From the cell containing the given text, extract its center point as [x, y] coordinate. 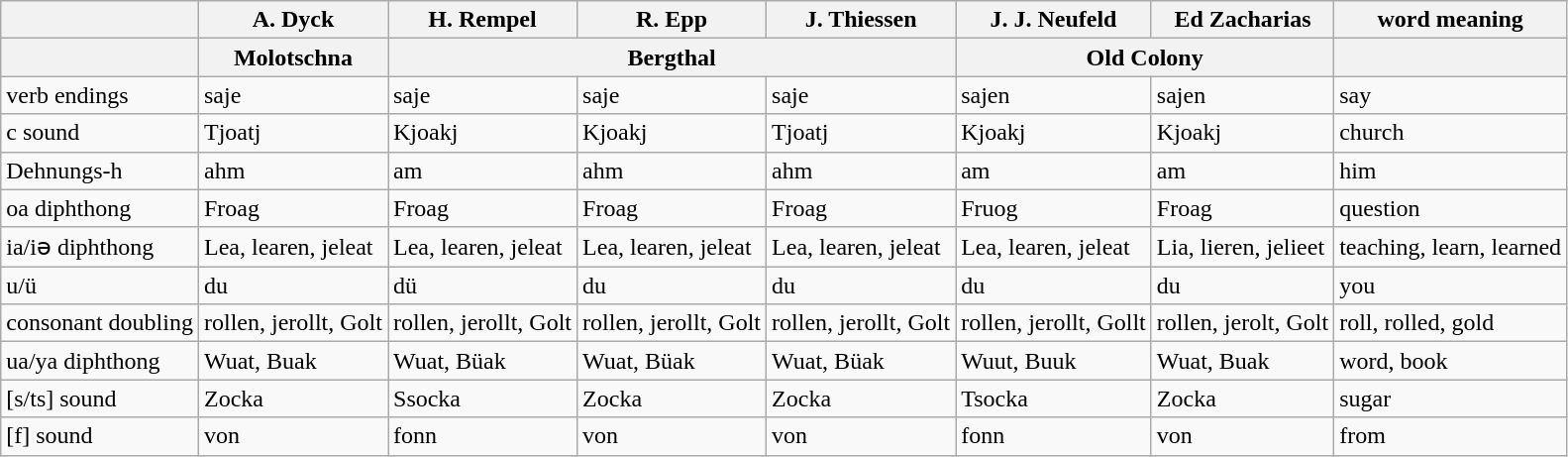
roll, rolled, gold [1450, 323]
Dehnungs-h [100, 171]
question [1450, 208]
ua/ya diphthong [100, 361]
H. Rempel [483, 20]
A. Dyck [293, 20]
consonant doubling [100, 323]
[f] sound [100, 436]
word meaning [1450, 20]
Tsocka [1054, 399]
Ed Zacharias [1242, 20]
Bergthal [672, 57]
Lia, lieren, jelieet [1242, 247]
church [1450, 133]
Wuut, Buuk [1054, 361]
Fruog [1054, 208]
J. Thiessen [862, 20]
[s/ts] sound [100, 399]
sugar [1450, 399]
teaching, learn, learned [1450, 247]
rollen, jerollt, Gollt [1054, 323]
Ssocka [483, 399]
dü [483, 286]
Old Colony [1145, 57]
Molotschna [293, 57]
ia/iə diphthong [100, 247]
you [1450, 286]
oa diphthong [100, 208]
word, book [1450, 361]
verb endings [100, 95]
say [1450, 95]
rollen, jerolt, Golt [1242, 323]
c sound [100, 133]
from [1450, 436]
u/ü [100, 286]
him [1450, 171]
R. Epp [672, 20]
J. J. Neufeld [1054, 20]
